Search for the cell housing the specified text and yield its [x, y] center coordinate. 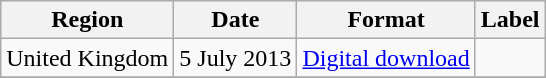
Date [236, 20]
Label [510, 20]
5 July 2013 [236, 58]
Format [386, 20]
Region [88, 20]
United Kingdom [88, 58]
Digital download [386, 58]
